Identify which cell holds the provided text, then report its (X, Y) central coordinate. 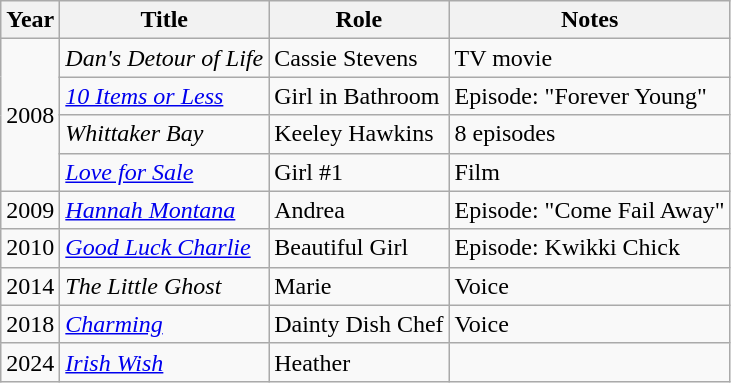
The Little Ghost (164, 286)
Love for Sale (164, 172)
Girl #1 (359, 172)
Episode: "Come Fail Away" (590, 210)
Heather (359, 362)
Notes (590, 20)
Whittaker Bay (164, 134)
Dan's Detour of Life (164, 58)
Film (590, 172)
Title (164, 20)
10 Items or Less (164, 96)
Andrea (359, 210)
Beautiful Girl (359, 248)
2010 (30, 248)
Keeley Hawkins (359, 134)
Charming (164, 324)
2014 (30, 286)
Role (359, 20)
Marie (359, 286)
2024 (30, 362)
2008 (30, 115)
Hannah Montana (164, 210)
2009 (30, 210)
Girl in Bathroom (359, 96)
Episode: Kwikki Chick (590, 248)
Cassie Stevens (359, 58)
Good Luck Charlie (164, 248)
2018 (30, 324)
8 episodes (590, 134)
Year (30, 20)
Irish Wish (164, 362)
Episode: "Forever Young" (590, 96)
Dainty Dish Chef (359, 324)
TV movie (590, 58)
